Extract the (X, Y) coordinate from the center of the cell holding the provided text.  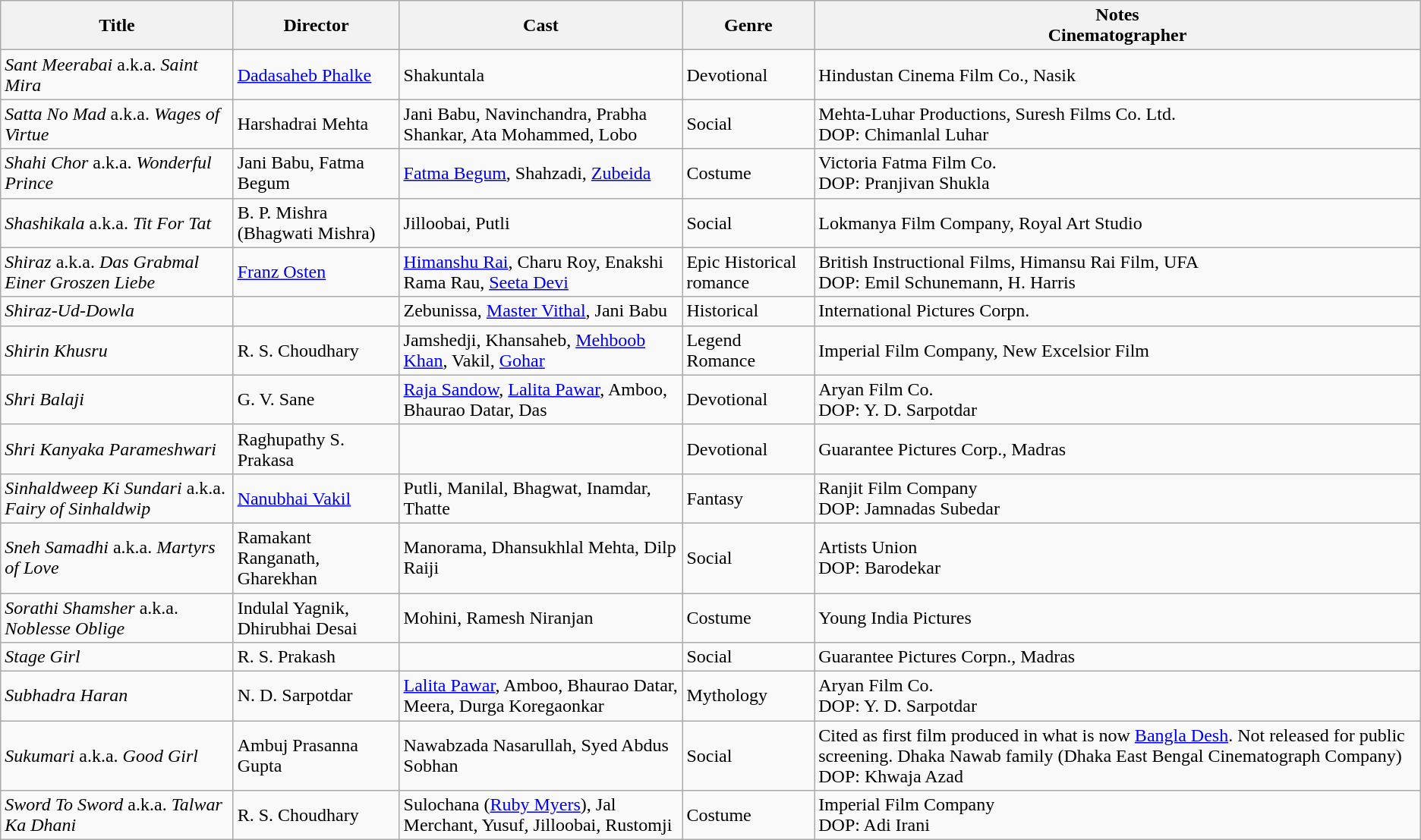
Imperial Film Company, New Excelsior Film (1117, 351)
Raja Sandow, Lalita Pawar, Amboo, Bhaurao Datar, Das (540, 399)
Shiraz-Ud-Dowla (117, 311)
Subhadra Haran (117, 697)
Imperial Film CompanyDOP: Adi Irani (1117, 815)
Sorathi Shamsher a.k.a. Noblesse Oblige (117, 618)
Shri Balaji (117, 399)
Dadasaheb Phalke (316, 74)
Guarantee Pictures Corp., Madras (1117, 449)
Jani Babu, Navinchandra, Prabha Shankar, Ata Mohammed, Lobo (540, 124)
Sant Meerabai a.k.a. Saint Mira (117, 74)
Mythology (748, 697)
Satta No Mad a.k.a. Wages of Virtue (117, 124)
Harshadrai Mehta (316, 124)
Victoria Fatma Film Co.DOP: Pranjivan Shukla (1117, 173)
Ramakant Ranganath, Gharekhan (316, 558)
Jamshedji, Khansaheb, Mehboob Khan, Vakil, Gohar (540, 351)
Himanshu Rai, Charu Roy, Enakshi Rama Rau, Seeta Devi (540, 272)
Sukumari a.k.a. Good Girl (117, 756)
Nawabzada Nasarullah, Syed Abdus Sobhan (540, 756)
Lokmanya Film Company, Royal Art Studio (1117, 223)
Genre (748, 26)
Legend Romance (748, 351)
Raghupathy S. Prakasa (316, 449)
Manorama, Dhansukhlal Mehta, Dilp Raiji (540, 558)
Young India Pictures (1117, 618)
Zebunissa, Master Vithal, Jani Babu (540, 311)
Fatma Begum, Shahzadi, Zubeida (540, 173)
Ambuj Prasanna Gupta (316, 756)
N. D. Sarpotdar (316, 697)
Mehta-Luhar Productions, Suresh Films Co. Ltd.DOP: Chimanlal Luhar (1117, 124)
Artists UnionDOP: Barodekar (1117, 558)
Nanubhai Vakil (316, 498)
Hindustan Cinema Film Co., Nasik (1117, 74)
R. S. Prakash (316, 657)
Putli, Manilal, Bhagwat, Inamdar, Thatte (540, 498)
Shiraz a.k.a. Das Grabmal Einer Groszen Liebe (117, 272)
International Pictures Corpn. (1117, 311)
Sinhaldweep Ki Sundari a.k.a. Fairy of Sinhaldwip (117, 498)
Jani Babu, Fatma Begum (316, 173)
G. V. Sane (316, 399)
British Instructional Films, Himansu Rai Film, UFADOP: Emil Schunemann, H. Harris (1117, 272)
Title (117, 26)
Lalita Pawar, Amboo, Bhaurao Datar, Meera, Durga Koregaonkar (540, 697)
Franz Osten (316, 272)
Historical (748, 311)
Sneh Samadhi a.k.a. Martyrs of Love (117, 558)
Indulal Yagnik, Dhirubhai Desai (316, 618)
Shakuntala (540, 74)
Shri Kanyaka Parameshwari (117, 449)
Shahi Chor a.k.a. Wonderful Prince (117, 173)
Director (316, 26)
Stage Girl (117, 657)
B. P. Mishra (Bhagwati Mishra) (316, 223)
Epic Historical romance (748, 272)
Jilloobai, Putli (540, 223)
Guarantee Pictures Corpn., Madras (1117, 657)
Ranjit Film CompanyDOP: Jamnadas Subedar (1117, 498)
Sword To Sword a.k.a. Talwar Ka Dhani (117, 815)
NotesCinematographer (1117, 26)
Shirin Khusru (117, 351)
Shashikala a.k.a. Tit For Tat (117, 223)
Mohini, Ramesh Niranjan (540, 618)
Fantasy (748, 498)
Cast (540, 26)
Sulochana (Ruby Myers), Jal Merchant, Yusuf, Jilloobai, Rustomji (540, 815)
